From the cell containing the given text, extract its center point as [X, Y] coordinate. 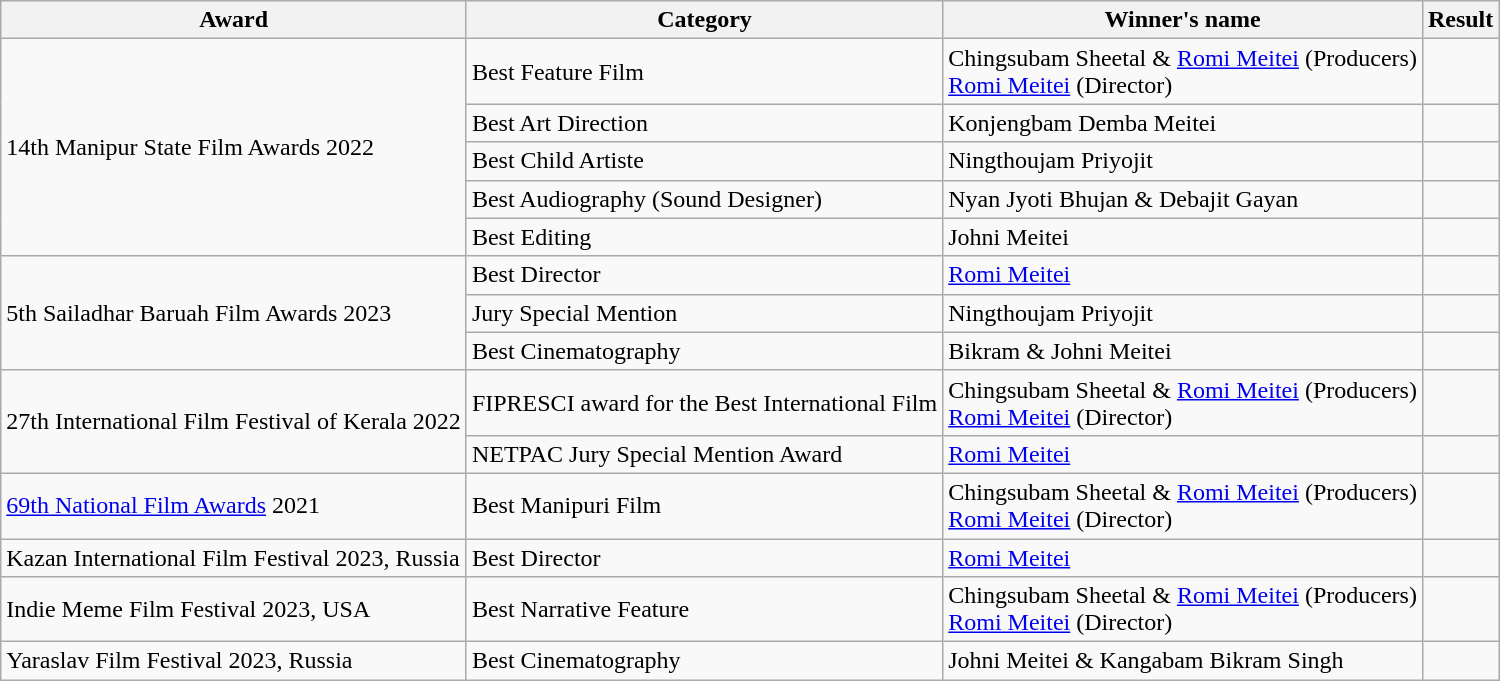
Best Feature Film [704, 72]
Indie Meme Film Festival 2023, USA [234, 610]
Best Narrative Feature [704, 610]
Kazan International Film Festival 2023, Russia [234, 557]
27th International Film Festival of Kerala 2022 [234, 422]
14th Manipur State Film Awards 2022 [234, 148]
Bikram & Johni Meitei [1183, 351]
69th National Film Awards 2021 [234, 506]
Konjengbam Demba Meitei [1183, 123]
Jury Special Mention [704, 313]
NETPAC Jury Special Mention Award [704, 454]
Best Audiography (Sound Designer) [704, 199]
Best Child Artiste [704, 161]
Category [704, 20]
Johni Meitei [1183, 237]
Award [234, 20]
Result [1460, 20]
Best Manipuri Film [704, 506]
Yaraslav Film Festival 2023, Russia [234, 661]
Best Editing [704, 237]
Johni Meitei & Kangabam Bikram Singh [1183, 661]
FIPRESCI award for the Best International Film [704, 402]
Winner's name [1183, 20]
Nyan Jyoti Bhujan & Debajit Gayan [1183, 199]
Best Art Direction [704, 123]
5th Sailadhar Baruah Film Awards 2023 [234, 313]
